Return [X, Y] of the center of cell containing provided text 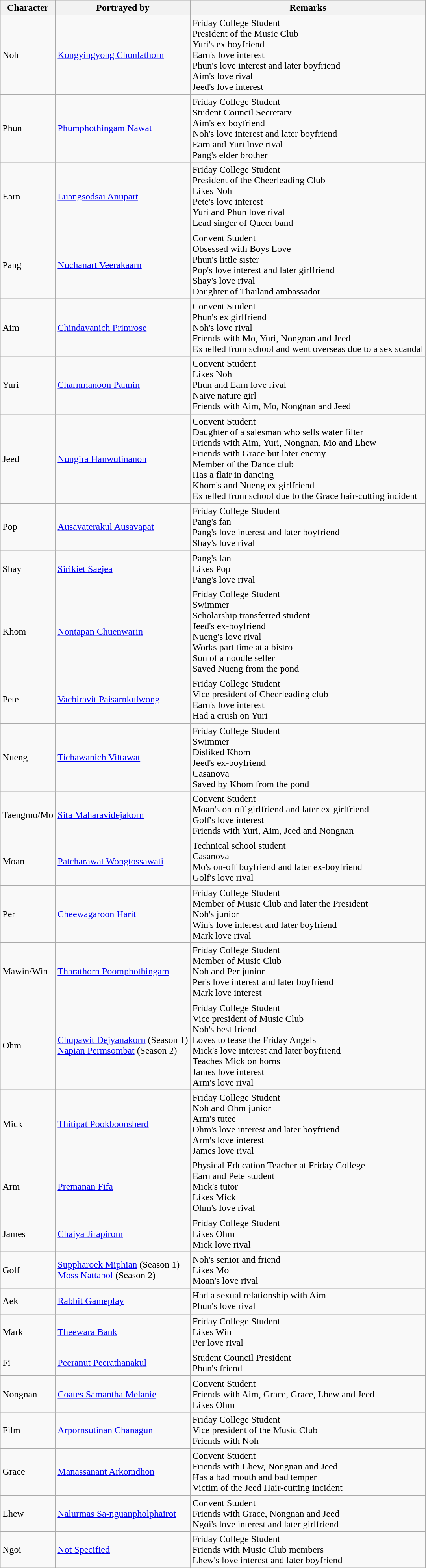
Lhew [28, 1514]
Cheewagaroon Harit [123, 914]
Moan [28, 862]
James [28, 1234]
Khom [28, 631]
Mick [28, 1124]
Convent Student Friends with Aim, Grace, Grace, Lhew and Jeed Likes Ohm [308, 1394]
Friday College Student Vice president of the Music Club Friends with Noh [308, 1430]
Student Council President Phun's friend [308, 1363]
Friday College Student Member of Music Club Noh and Per junior Per's love interest and later boyfriend Mark love interest [308, 972]
Friday College Student Likes Win Per love rival [308, 1332]
Friday College Student Vice president of Cheerleading club Earn's love interest Had a crush on Yuri [308, 699]
Nuchanart Veerakaarn [123, 265]
Friday College Student Friends with Music Club members Lhew's love interest and later boyfriend [308, 1550]
Ohm [28, 1045]
Convent Student Friends with Lhew, Nongnan and Jeed Has a bad mouth and bad temper Victim of the Jeed Hair-cutting incident [308, 1472]
Had a sexual relationship with Aim Phun's love rival [308, 1301]
Theewara Bank [123, 1332]
Phumphothingam Nawat [123, 128]
Per [28, 914]
Noh [28, 55]
Friday College Student Member of Music Club and later the President Noh's junior Win's love interest and later boyfriend Mark love rival [308, 914]
Not Specified [123, 1550]
Mawin/Win [28, 972]
Golf [28, 1270]
Character [28, 8]
Peeranut Peerathanakul [123, 1363]
Nongnan [28, 1394]
Coates Samantha Melanie [123, 1394]
Manassanant Arkomdhon [123, 1472]
Pang [28, 265]
Pop [28, 527]
Chindavanich Primrose [123, 328]
Shay [28, 568]
Tharathorn Poomphothingam [123, 972]
Pang's fan Likes Pop Pang's love rival [308, 568]
Nueng [28, 757]
Mark [28, 1332]
Tichawanich Vittawat [123, 757]
Noh's senior and friend Likes Mo Moan's love rival [308, 1270]
Grace [28, 1472]
Premanan Fifa [123, 1187]
Luangsodsai Anupart [123, 196]
Portrayed by [123, 8]
Fi [28, 1363]
Ausavaterakul Ausavapat [123, 527]
Earn [28, 196]
Charnmanoon Pannin [123, 385]
Friday College Student Noh and Ohm junior Arm's tutee Ohm's love interest and later boyfriend Arm's love interest James love rival [308, 1124]
Suppharoek Miphian (Season 1) Moss Nattapol (Season 2) [123, 1270]
Convent Student Moan's on-off girlfriend and later ex-girlfriend Golf's love interest Friends with Yuri, Aim, Jeed and Nongnan [308, 815]
Sirikiet Saejea [123, 568]
Patcharawat Wongtossawati [123, 862]
Thitipat Pookboonsherd [123, 1124]
Film [28, 1430]
Chaiya Jirapirom [123, 1234]
Aek [28, 1301]
Kongyingyong Chonlathorn [123, 55]
Arm [28, 1187]
Taengmo/Mo [28, 815]
Chupawit Dejyanakorn (Season 1) Napian Permsombat (Season 2) [123, 1045]
Phun [28, 128]
Pete [28, 699]
Vachiravit Paisarnkulwong [123, 699]
Rabbit Gameplay [123, 1301]
Sita Maharavidejakorn [123, 815]
Friday College Student President of the Cheerleading Club Likes Noh Pete's love interest Yuri and Phun love rival Lead singer of Queer band [308, 196]
Nalurmas Sa-nguanpholphairot [123, 1514]
Nontapan Chuenwarin [123, 631]
Aim [28, 328]
Nungira Hanwutinanon [123, 459]
Arpornsutinan Chanagun [123, 1430]
Friday College Student Pang's fan Pang's love interest and later boyfriend Shay's love rival [308, 527]
Ngoi [28, 1550]
Technical school student Casanova Mo's on-off boyfriend and later ex-boyfriend Golf's love rival [308, 862]
Yuri [28, 385]
Convent Student Friends with Grace, Nongnan and Jeed Ngoi's love interest and later girlfriend [308, 1514]
Jeed [28, 459]
Friday College Student Swimmer Disliked Khom Jeed's ex-boyfriend Casanova Saved by Khom from the pond [308, 757]
Convent Student Likes Noh Phun and Earn love rival Naive nature girl Friends with Aim, Mo, Nongnan and Jeed [308, 385]
Physical Education Teacher at Friday College Earn and Pete student Mick's tutor Likes Mick Ohm's love rival [308, 1187]
Remarks [308, 8]
Friday College Student Likes Ohm Mick love rival [308, 1234]
